Capture the cell that displays the provided text and extract its (x, y) central coordinate. 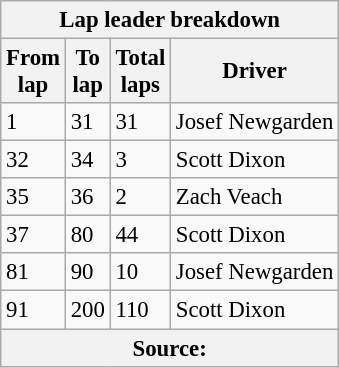
Totallaps (140, 72)
Source: (170, 348)
10 (140, 273)
200 (88, 310)
81 (34, 273)
37 (34, 235)
1 (34, 122)
Lap leader breakdown (170, 20)
36 (88, 197)
44 (140, 235)
Tolap (88, 72)
32 (34, 160)
2 (140, 197)
Fromlap (34, 72)
35 (34, 197)
Zach Veach (255, 197)
90 (88, 273)
110 (140, 310)
34 (88, 160)
Driver (255, 72)
91 (34, 310)
80 (88, 235)
3 (140, 160)
